Extract the (X, Y) coordinate from the center of the cell holding the provided text.  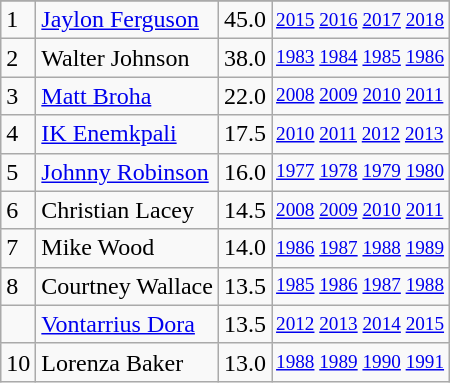
4 (18, 134)
2010 2011 2012 2013 (360, 134)
8 (18, 286)
Walter Johnson (128, 58)
17.5 (244, 134)
14.5 (244, 210)
22.0 (244, 96)
10 (18, 362)
1985 1986 1987 1988 (360, 286)
1988 1989 1990 1991 (360, 362)
45.0 (244, 20)
7 (18, 248)
1977 1978 1979 1980 (360, 172)
Mike Wood (128, 248)
Lorenza Baker (128, 362)
14.0 (244, 248)
2015 2016 2017 2018 (360, 20)
Jaylon Ferguson (128, 20)
3 (18, 96)
2012 2013 2014 2015 (360, 324)
5 (18, 172)
Courtney Wallace (128, 286)
Christian Lacey (128, 210)
Vontarrius Dora (128, 324)
2 (18, 58)
Johnny Robinson (128, 172)
1986 1987 1988 1989 (360, 248)
13.0 (244, 362)
Matt Broha (128, 96)
16.0 (244, 172)
6 (18, 210)
1983 1984 1985 1986 (360, 58)
1 (18, 20)
38.0 (244, 58)
IK Enemkpali (128, 134)
